Pinpoint the cell where the given text exists, returning its (x, y) midpoint coordinate. 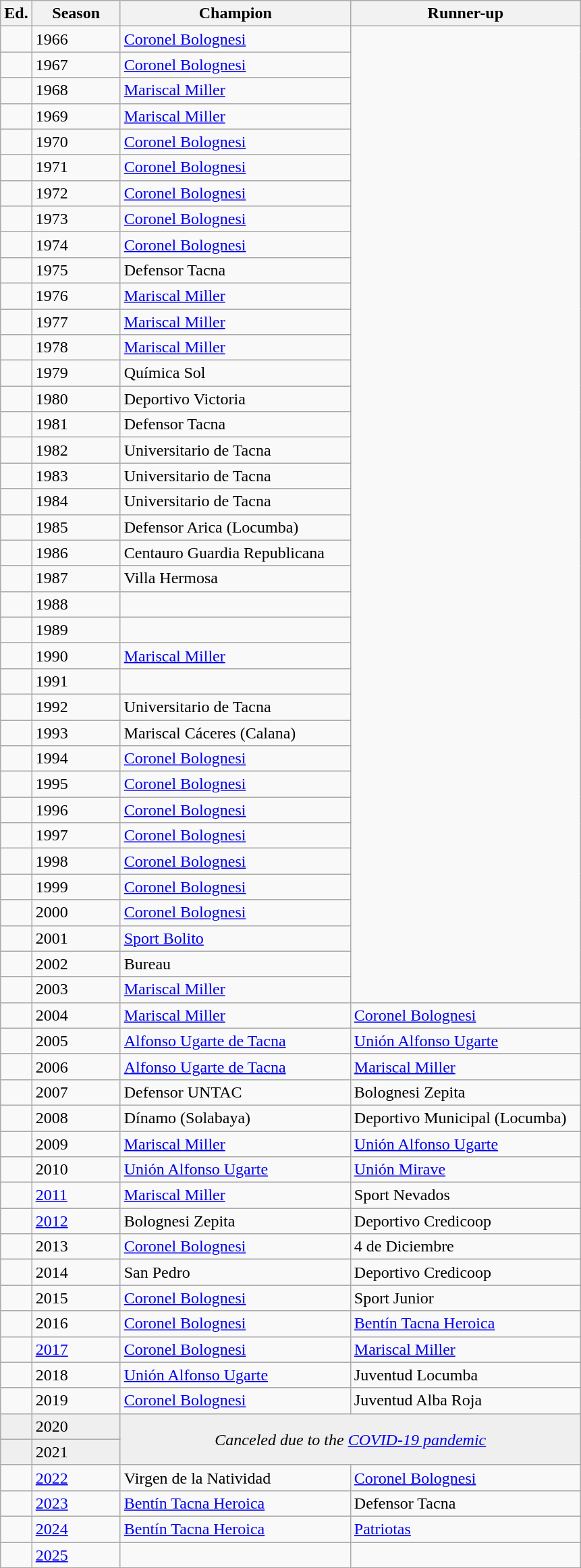
1968 (76, 90)
2012 (76, 1221)
San Pedro (235, 1272)
Defensor UNTAC (235, 1092)
1990 (76, 655)
1993 (76, 732)
Deportivo Victoria (235, 399)
2009 (76, 1144)
2023 (76, 1503)
1973 (76, 219)
1996 (76, 810)
Centauro Guardia Republicana (235, 553)
1999 (76, 887)
Química Sol (235, 373)
1970 (76, 142)
Sport Bolito (235, 938)
1978 (76, 348)
1986 (76, 553)
Bureau (235, 964)
1985 (76, 527)
2004 (76, 1015)
2002 (76, 964)
2000 (76, 913)
2017 (76, 1349)
2013 (76, 1247)
Champion (235, 13)
1998 (76, 861)
2008 (76, 1118)
2019 (76, 1401)
2003 (76, 990)
Virgen de la Natividad (235, 1478)
Unión Mirave (466, 1170)
Season (76, 13)
1967 (76, 65)
1966 (76, 39)
1984 (76, 502)
1981 (76, 425)
2016 (76, 1324)
Ed. (16, 13)
Patriotas (466, 1529)
2011 (76, 1195)
Sport Junior (466, 1298)
1980 (76, 399)
2005 (76, 1041)
1976 (76, 296)
Canceled due to the COVID-19 pandemic (350, 1439)
Juventud Locumba (466, 1375)
Deportivo Municipal (Locumba) (466, 1118)
2015 (76, 1298)
1977 (76, 322)
2001 (76, 938)
2006 (76, 1066)
1989 (76, 630)
2010 (76, 1170)
Villa Hermosa (235, 578)
2021 (76, 1452)
1969 (76, 116)
4 de Diciembre (466, 1247)
Defensor Arica (Locumba) (235, 527)
2022 (76, 1478)
1982 (76, 450)
1995 (76, 784)
1972 (76, 193)
1997 (76, 836)
Sport Nevados (466, 1195)
1979 (76, 373)
2014 (76, 1272)
1992 (76, 707)
1983 (76, 476)
2020 (76, 1426)
1988 (76, 604)
2007 (76, 1092)
Juventud Alba Roja (466, 1401)
2025 (76, 1555)
1991 (76, 681)
2024 (76, 1529)
1974 (76, 244)
1987 (76, 578)
Mariscal Cáceres (Calana) (235, 732)
1975 (76, 270)
1971 (76, 167)
1994 (76, 759)
Runner-up (466, 13)
Dínamo (Solabaya) (235, 1118)
2018 (76, 1375)
